Search for the cell housing the specified text and yield its [x, y] center coordinate. 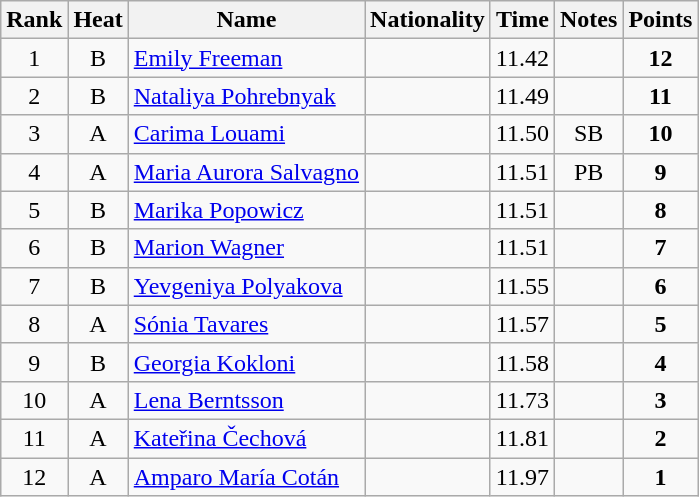
Yevgeniya Polyakova [246, 286]
11.50 [522, 134]
Maria Aurora Salvagno [246, 172]
PB [588, 172]
11.49 [522, 96]
Carima Louami [246, 134]
Name [246, 20]
11.42 [522, 58]
Kateřina Čechová [246, 438]
SB [588, 134]
11.55 [522, 286]
11.58 [522, 362]
Nationality [428, 20]
Marika Popowicz [246, 210]
Time [522, 20]
Nataliya Pohrebnyak [246, 96]
Lena Berntsson [246, 400]
Amparo María Cotán [246, 477]
Heat [98, 20]
11.73 [522, 400]
Marion Wagner [246, 248]
Georgia Kokloni [246, 362]
11.81 [522, 438]
Rank [34, 20]
11.97 [522, 477]
Points [660, 20]
11.57 [522, 324]
Notes [588, 20]
Sónia Tavares [246, 324]
Emily Freeman [246, 58]
